Output the [x, y] coordinate of the center of the cell containing the given text.  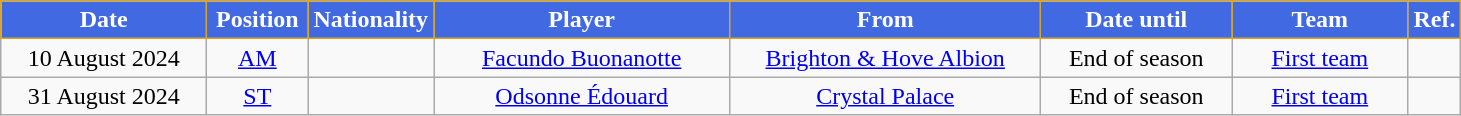
ST [258, 96]
Ref. [1434, 20]
Brighton & Hove Albion [886, 58]
Date until [1136, 20]
Facundo Buonanotte [582, 58]
31 August 2024 [104, 96]
Position [258, 20]
Crystal Palace [886, 96]
AM [258, 58]
From [886, 20]
Odsonne Édouard [582, 96]
Nationality [371, 20]
10 August 2024 [104, 58]
Date [104, 20]
Team [1320, 20]
Player [582, 20]
